For the text-containing cell, return its midpoint in [X, Y] coordinate format. 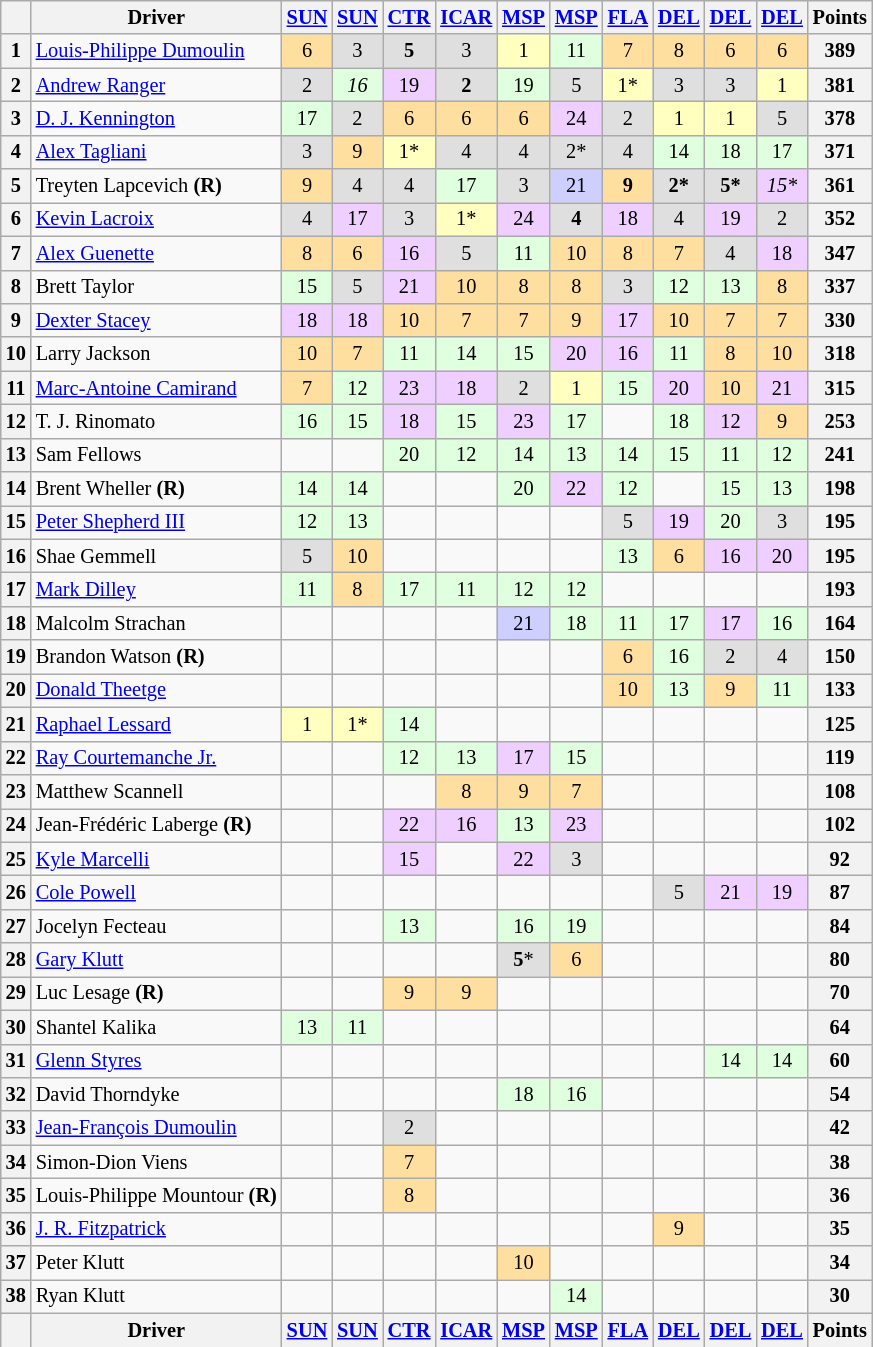
87 [840, 892]
253 [840, 421]
Larry Jackson [156, 354]
361 [840, 186]
Ryan Klutt [156, 1296]
119 [840, 758]
Peter Klutt [156, 1263]
108 [840, 791]
42 [840, 1128]
Brett Taylor [156, 287]
15* [782, 186]
371 [840, 152]
Luc Lesage (R) [156, 993]
381 [840, 85]
241 [840, 455]
26 [16, 892]
Donald Theetge [156, 690]
27 [16, 926]
150 [840, 657]
David Thorndyke [156, 1094]
80 [840, 960]
Cole Powell [156, 892]
70 [840, 993]
Andrew Ranger [156, 85]
D. J. Kennington [156, 118]
Raphael Lessard [156, 724]
Brandon Watson (R) [156, 657]
193 [840, 589]
Jean-François Dumoulin [156, 1128]
64 [840, 1027]
Louis-Philippe Mountour (R) [156, 1195]
Jean-Frédéric Laberge (R) [156, 825]
378 [840, 118]
352 [840, 219]
Marc-Antoine Camirand [156, 388]
Jocelyn Fecteau [156, 926]
Kevin Lacroix [156, 219]
92 [840, 859]
29 [16, 993]
37 [16, 1263]
Alex Tagliani [156, 152]
Alex Guenette [156, 253]
347 [840, 253]
Brent Wheller (R) [156, 489]
Sam Fellows [156, 455]
25 [16, 859]
J. R. Fitzpatrick [156, 1229]
33 [16, 1128]
125 [840, 724]
198 [840, 489]
330 [840, 320]
Dexter Stacey [156, 320]
Glenn Styres [156, 1061]
60 [840, 1061]
389 [840, 51]
315 [840, 388]
54 [840, 1094]
Malcolm Strachan [156, 623]
164 [840, 623]
84 [840, 926]
133 [840, 690]
Peter Shepherd III [156, 522]
Ray Courtemanche Jr. [156, 758]
Mark Dilley [156, 589]
31 [16, 1061]
Louis-Philippe Dumoulin [156, 51]
318 [840, 354]
Gary Klutt [156, 960]
Simon-Dion Viens [156, 1162]
Matthew Scannell [156, 791]
Treyten Lapcevich (R) [156, 186]
32 [16, 1094]
T. J. Rinomato [156, 421]
Kyle Marcelli [156, 859]
28 [16, 960]
337 [840, 287]
Shae Gemmell [156, 556]
102 [840, 825]
Shantel Kalika [156, 1027]
